Detect which cell encompasses the target text, then output its [X, Y] center coordinate. 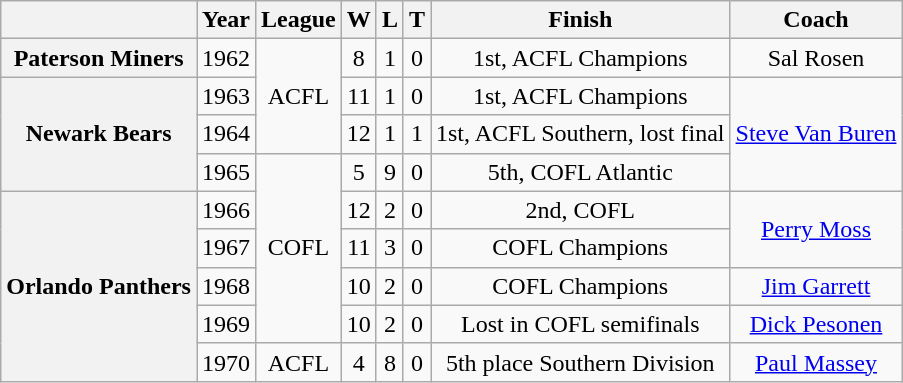
1966 [226, 210]
Newark Bears [99, 134]
1970 [226, 362]
1968 [226, 286]
1965 [226, 172]
9 [390, 172]
Lost in COFL semifinals [580, 324]
1969 [226, 324]
1st, ACFL Southern, lost final [580, 134]
L [390, 20]
T [416, 20]
Paterson Miners [99, 58]
1967 [226, 248]
W [358, 20]
Coach [816, 20]
Jim Garrett [816, 286]
Finish [580, 20]
5 [358, 172]
COFL [299, 248]
Paul Massey [816, 362]
1963 [226, 96]
Dick Pesonen [816, 324]
Year [226, 20]
5th place Southern Division [580, 362]
League [299, 20]
3 [390, 248]
Perry Moss [816, 229]
5th, COFL Atlantic [580, 172]
4 [358, 362]
1962 [226, 58]
Steve Van Buren [816, 134]
Sal Rosen [816, 58]
Orlando Panthers [99, 286]
2nd, COFL [580, 210]
1964 [226, 134]
